Return the (X, Y) coordinate for the center point of the cell that contains the specified text.  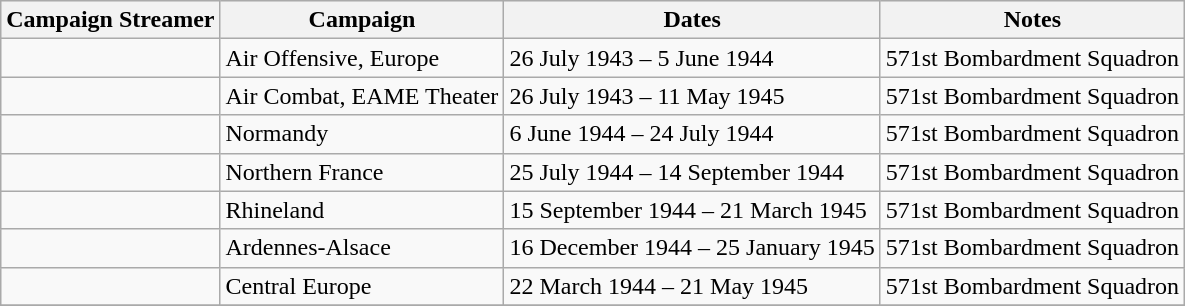
Campaign (362, 20)
Dates (692, 20)
6 June 1944 – 24 July 1944 (692, 134)
Campaign Streamer (110, 20)
16 December 1944 – 25 January 1945 (692, 248)
Normandy (362, 134)
15 September 1944 – 21 March 1945 (692, 210)
Ardennes-Alsace (362, 248)
Air Combat, EAME Theater (362, 96)
Rhineland (362, 210)
26 July 1943 – 5 June 1944 (692, 58)
Northern France (362, 172)
26 July 1943 – 11 May 1945 (692, 96)
Air Offensive, Europe (362, 58)
Central Europe (362, 286)
22 March 1944 – 21 May 1945 (692, 286)
25 July 1944 – 14 September 1944 (692, 172)
Notes (1032, 20)
